Provide the (X, Y) coordinate of the cell's center where the given text is located.  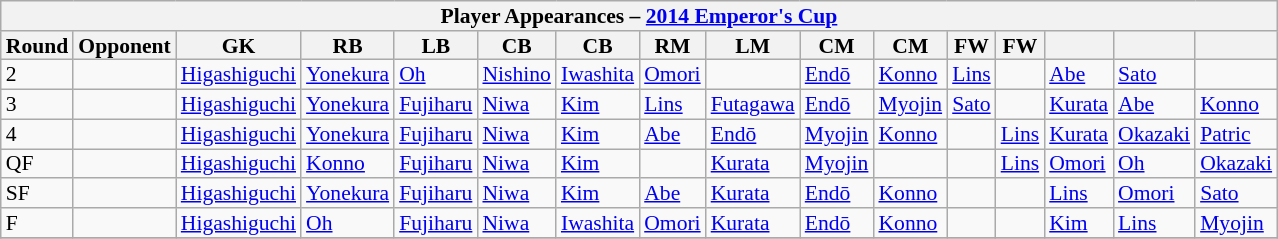
Player Appearances – 2014 Emperor's Cup (639, 16)
Patric (1236, 134)
SF (38, 193)
QF (38, 164)
4 (38, 134)
RM (672, 46)
3 (38, 105)
LM (753, 46)
Futagawa (753, 105)
Opponent (124, 46)
Round (38, 46)
Nishino (516, 75)
GK (238, 46)
LB (436, 46)
F (38, 223)
2 (38, 75)
RB (348, 46)
